Scan for the cell matching the given text and deliver its (x, y) coordinate at center. 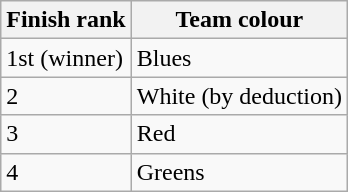
3 (66, 134)
2 (66, 96)
Red (239, 134)
1st (winner) (66, 58)
Finish rank (66, 20)
Blues (239, 58)
Greens (239, 172)
Team colour (239, 20)
4 (66, 172)
White (by deduction) (239, 96)
